Return the [X, Y] coordinate for the center point of the cell that contains the specified text.  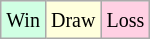
Draw [72, 20]
Win [24, 20]
Loss [126, 20]
